Output the (x, y) coordinate of the center of the cell containing the given text.  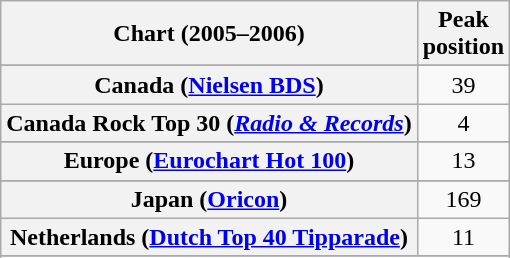
Canada Rock Top 30 (Radio & Records) (209, 123)
Canada (Nielsen BDS) (209, 85)
13 (463, 161)
11 (463, 237)
Europe (Eurochart Hot 100) (209, 161)
169 (463, 199)
Japan (Oricon) (209, 199)
39 (463, 85)
Peakposition (463, 34)
Chart (2005–2006) (209, 34)
Netherlands (Dutch Top 40 Tipparade) (209, 237)
4 (463, 123)
